Locate the cell with the specified text and output its [X, Y] center coordinate. 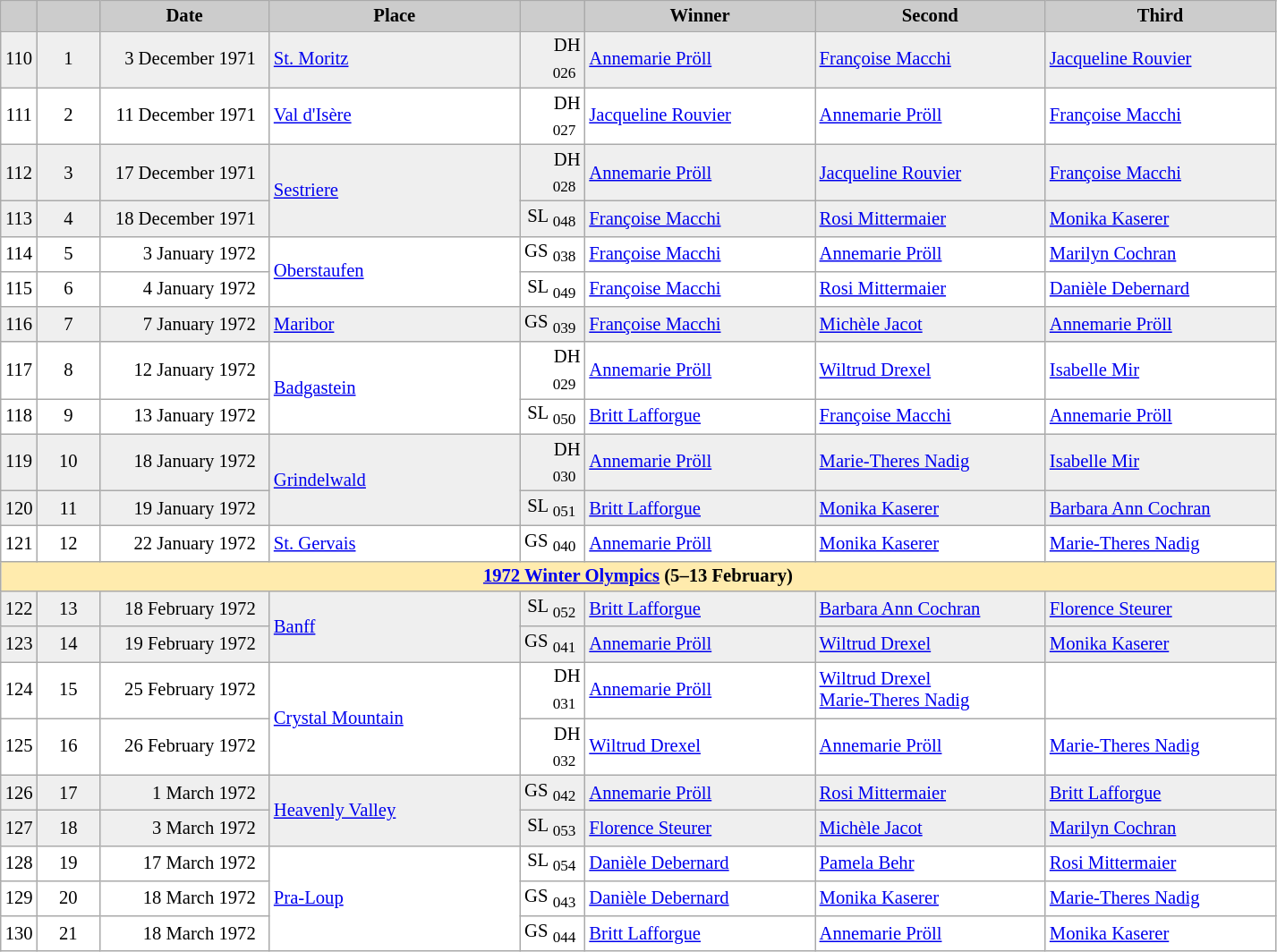
3 [68, 172]
117 [20, 370]
6 [68, 288]
26 February 1972 [184, 746]
DH 026 [553, 59]
115 [20, 288]
St. Gervais [395, 542]
5 [68, 254]
116 [20, 324]
11 [68, 508]
Badgastein [395, 388]
GS 040 [553, 542]
113 [20, 218]
17 [68, 793]
Val d'Isère [395, 116]
14 [68, 644]
13 January 1972 [184, 415]
11 December 1971 [184, 116]
121 [20, 542]
123 [20, 644]
SL 050 [553, 415]
Pamela Behr [931, 863]
3 January 1972 [184, 254]
110 [20, 59]
St. Moritz [395, 59]
124 [20, 689]
16 [68, 746]
112 [20, 172]
SL 053 [553, 827]
Winner [700, 15]
1972 Winter Olympics (5–13 February) [638, 576]
25 February 1972 [184, 689]
21 [68, 934]
Second [931, 15]
GS 041 [553, 644]
1 March 1972 [184, 793]
2 [68, 116]
4 January 1972 [184, 288]
Oberstaufen [395, 272]
130 [20, 934]
114 [20, 254]
SL 049 [553, 288]
Banff [395, 626]
Date [184, 15]
4 [68, 218]
129 [20, 898]
DH 030 [553, 462]
7 January 1972 [184, 324]
122 [20, 608]
12 [68, 542]
17 December 1971 [184, 172]
SL 051 [553, 508]
Place [395, 15]
128 [20, 863]
SL 054 [553, 863]
18 [68, 827]
SL 048 [553, 218]
GS 044 [553, 934]
111 [20, 116]
18 December 1971 [184, 218]
125 [20, 746]
Heavenly Valley [395, 811]
127 [20, 827]
18 January 1972 [184, 462]
DH 027 [553, 116]
120 [20, 508]
DH 028 [553, 172]
SL 052 [553, 608]
DH 029 [553, 370]
Third [1160, 15]
DH 032 [553, 746]
GS 038 [553, 254]
1 [68, 59]
13 [68, 608]
18 February 1972 [184, 608]
3 March 1972 [184, 827]
19 [68, 863]
DH 031 [553, 689]
8 [68, 370]
17 March 1972 [184, 863]
Maribor [395, 324]
15 [68, 689]
119 [20, 462]
Wiltrud Drexel Marie-Theres Nadig [931, 689]
7 [68, 324]
Sestriere [395, 190]
19 January 1972 [184, 508]
12 January 1972 [184, 370]
Pra-Loup [395, 898]
19 February 1972 [184, 644]
10 [68, 462]
9 [68, 415]
GS 039 [553, 324]
Grindelwald [395, 480]
22 January 1972 [184, 542]
GS 043 [553, 898]
118 [20, 415]
126 [20, 793]
Crystal Mountain [395, 718]
3 December 1971 [184, 59]
20 [68, 898]
GS 042 [553, 793]
